From the cell containing the given text, extract its center point as (X, Y) coordinate. 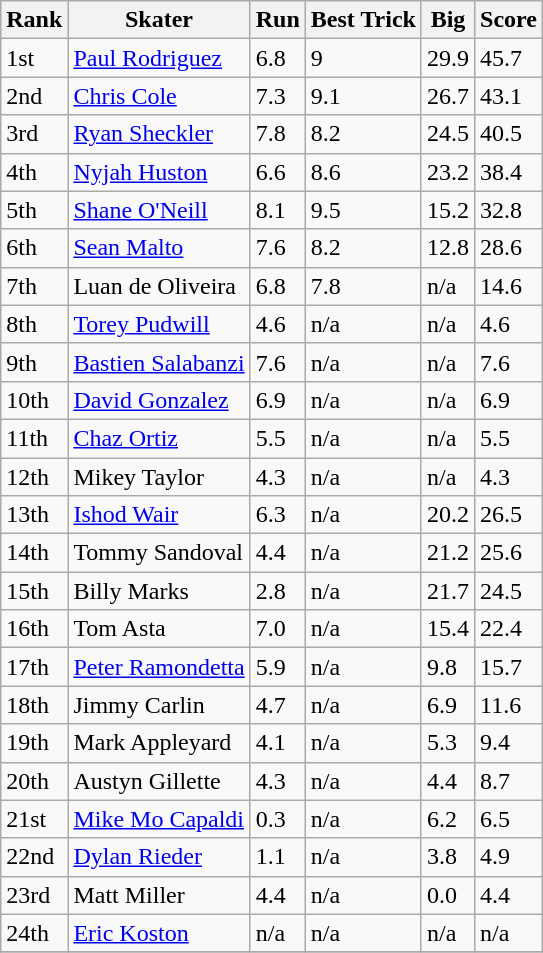
23rd (34, 895)
Tommy Sandoval (159, 553)
Bastien Salabanzi (159, 362)
7.3 (278, 96)
Rank (34, 20)
Run (278, 20)
0.0 (448, 895)
21.2 (448, 553)
7th (34, 286)
0.3 (278, 819)
6.5 (509, 819)
Big (448, 20)
9.8 (448, 667)
2.8 (278, 591)
14th (34, 553)
1.1 (278, 857)
15th (34, 591)
6th (34, 248)
20.2 (448, 515)
19th (34, 743)
26.7 (448, 96)
Chaz Ortiz (159, 438)
22nd (34, 857)
Score (509, 20)
9.5 (363, 210)
28.6 (509, 248)
Tom Asta (159, 629)
10th (34, 400)
Mikey Taylor (159, 477)
9th (34, 362)
3rd (34, 134)
38.4 (509, 172)
Jimmy Carlin (159, 705)
9 (363, 58)
5.9 (278, 667)
22.4 (509, 629)
17th (34, 667)
4th (34, 172)
Matt Miller (159, 895)
Paul Rodriguez (159, 58)
Best Trick (363, 20)
Eric Koston (159, 933)
20th (34, 781)
Peter Ramondetta (159, 667)
16th (34, 629)
6.3 (278, 515)
Chris Cole (159, 96)
8th (34, 324)
25.6 (509, 553)
15.4 (448, 629)
18th (34, 705)
Shane O'Neill (159, 210)
9.4 (509, 743)
Nyjah Huston (159, 172)
43.1 (509, 96)
Sean Malto (159, 248)
24th (34, 933)
21st (34, 819)
2nd (34, 96)
11.6 (509, 705)
21.7 (448, 591)
Mike Mo Capaldi (159, 819)
11th (34, 438)
40.5 (509, 134)
Austyn Gillette (159, 781)
5.3 (448, 743)
12th (34, 477)
13th (34, 515)
4.9 (509, 857)
8.7 (509, 781)
3.8 (448, 857)
45.7 (509, 58)
15.7 (509, 667)
4.7 (278, 705)
Ishod Wair (159, 515)
32.8 (509, 210)
14.6 (509, 286)
26.5 (509, 515)
12.8 (448, 248)
Billy Marks (159, 591)
Luan de Oliveira (159, 286)
Torey Pudwill (159, 324)
5th (34, 210)
8.6 (363, 172)
Skater (159, 20)
1st (34, 58)
6.2 (448, 819)
29.9 (448, 58)
7.0 (278, 629)
Dylan Rieder (159, 857)
David Gonzalez (159, 400)
23.2 (448, 172)
15.2 (448, 210)
Ryan Sheckler (159, 134)
9.1 (363, 96)
8.1 (278, 210)
4.1 (278, 743)
6.6 (278, 172)
Mark Appleyard (159, 743)
